Identify which cell holds the provided text, then report its (X, Y) central coordinate. 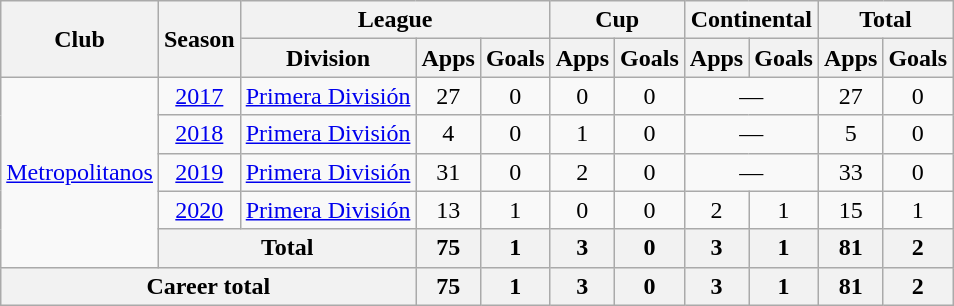
33 (850, 172)
Metropolitanos (80, 172)
Continental (751, 20)
31 (448, 172)
Division (328, 58)
15 (850, 210)
2018 (199, 134)
2019 (199, 172)
13 (448, 210)
Season (199, 39)
2017 (199, 96)
Club (80, 39)
Career total (208, 286)
League (395, 20)
5 (850, 134)
4 (448, 134)
Cup (617, 20)
2020 (199, 210)
